Scan for the cell matching the given text and deliver its [x, y] coordinate at center. 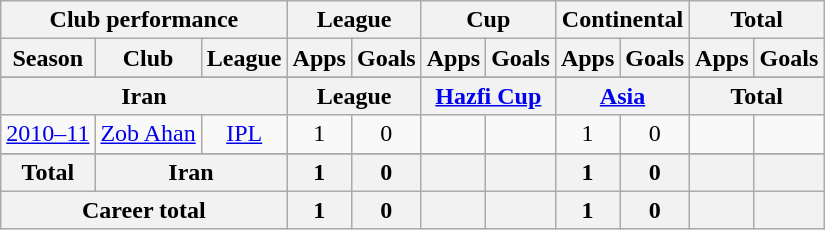
Zob Ahan [148, 134]
Season [48, 58]
Club [148, 58]
Asia [622, 96]
Club performance [144, 20]
Career total [144, 210]
2010–11 [48, 134]
Continental [622, 20]
IPL [244, 134]
Cup [488, 20]
Hazfi Cup [488, 96]
